Detect which cell encompasses the target text, then output its [x, y] center coordinate. 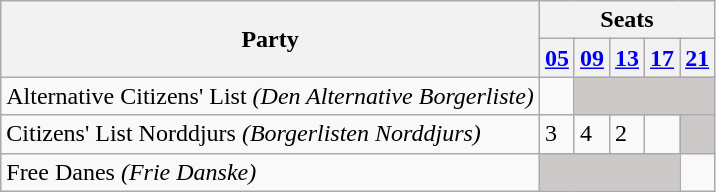
Free Danes (Frie Danske) [270, 172]
13 [626, 58]
3 [556, 134]
09 [592, 58]
2 [626, 134]
Citizens' List Norddjurs (Borgerlisten Norddjurs) [270, 134]
Party [270, 39]
Alternative Citizens' List (Den Alternative Borgerliste) [270, 96]
05 [556, 58]
21 [698, 58]
Seats [626, 20]
4 [592, 134]
17 [662, 58]
